Capture the cell that displays the provided text and extract its [x, y] central coordinate. 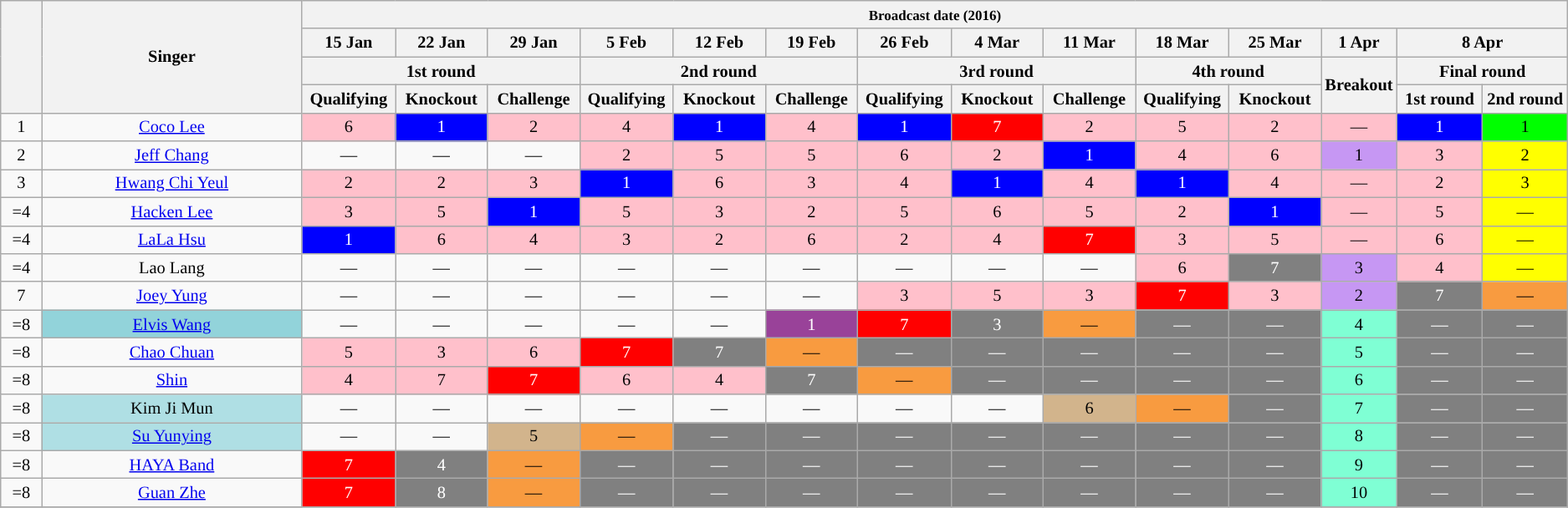
Guan Zhe [172, 492]
Broadcast date (2016) [935, 14]
4th round [1228, 71]
Hacken Lee [172, 211]
Final round [1482, 71]
11 Mar [1089, 43]
Joey Yung [172, 296]
10 [1360, 492]
Su Yunying [172, 436]
18 Mar [1182, 43]
Singer [172, 57]
Chao Chuan [172, 352]
29 Jan [534, 43]
25 Mar [1274, 43]
Elvis Wang [172, 324]
19 Feb [811, 43]
Kim Ji Mun [172, 409]
3rd round [996, 71]
26 Feb [904, 43]
Jeff Chang [172, 155]
Breakout [1360, 85]
22 Jan [442, 43]
Lao Lang [172, 267]
15 Jan [349, 43]
HAYA Band [172, 465]
5 Feb [626, 43]
9 [1360, 465]
4 Mar [997, 43]
LaLa Hsu [172, 240]
12 Feb [719, 43]
Coco Lee [172, 127]
Shin [172, 380]
1 Apr [1360, 43]
Hwang Chi Yeul [172, 183]
8 Apr [1482, 43]
